Find where the given text appears and provide that cell's center as (x, y) coordinate. 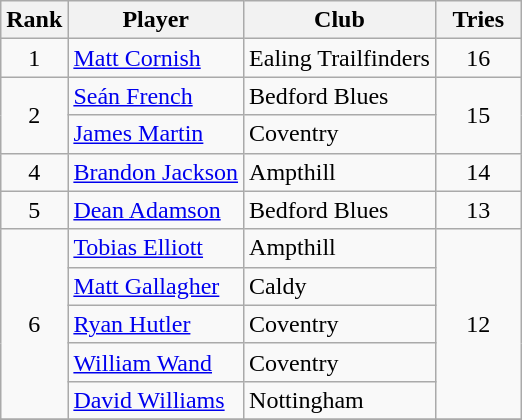
Rank (34, 20)
Ealing Trailfinders (340, 58)
14 (478, 172)
Caldy (340, 286)
13 (478, 210)
4 (34, 172)
Tries (478, 20)
Brandon Jackson (156, 172)
Matt Gallagher (156, 286)
1 (34, 58)
Dean Adamson (156, 210)
Club (340, 20)
16 (478, 58)
15 (478, 115)
Nottingham (340, 400)
David Williams (156, 400)
William Wand (156, 362)
Player (156, 20)
Seán French (156, 96)
Tobias Elliott (156, 248)
James Martin (156, 134)
Matt Cornish (156, 58)
5 (34, 210)
Ryan Hutler (156, 324)
12 (478, 324)
2 (34, 115)
6 (34, 324)
